Locate the cell with the specified text and output its [X, Y] center coordinate. 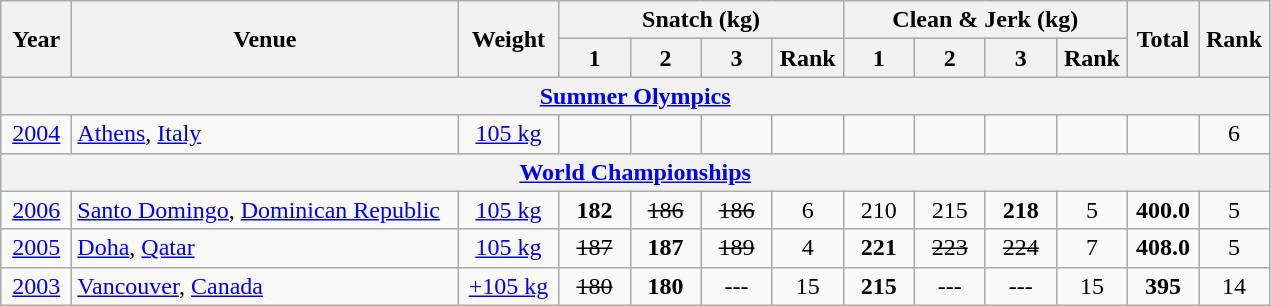
Clean & Jerk (kg) [985, 20]
210 [878, 210]
World Championships [636, 172]
Doha, Qatar [265, 248]
218 [1020, 210]
4 [808, 248]
+105 kg [508, 286]
14 [1234, 286]
Santo Domingo, Dominican Republic [265, 210]
400.0 [1162, 210]
Venue [265, 39]
Summer Olympics [636, 96]
Year [36, 39]
Total [1162, 39]
Snatch (kg) [701, 20]
Weight [508, 39]
Vancouver, Canada [265, 286]
2004 [36, 134]
408.0 [1162, 248]
2003 [36, 286]
2005 [36, 248]
182 [594, 210]
2006 [36, 210]
223 [950, 248]
189 [736, 248]
224 [1020, 248]
221 [878, 248]
395 [1162, 286]
7 [1092, 248]
Athens, Italy [265, 134]
